Find where the given text appears and provide that cell's center as [X, Y] coordinate. 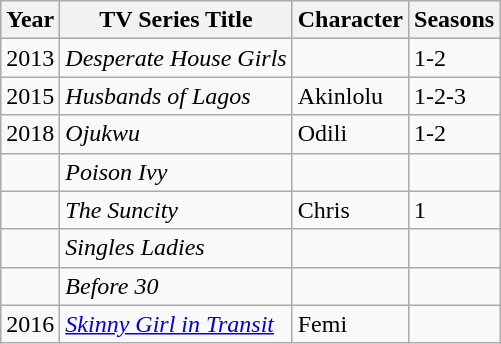
2015 [30, 96]
1-2-3 [454, 96]
Odili [350, 134]
1 [454, 210]
2016 [30, 324]
Year [30, 20]
Femi [350, 324]
Character [350, 20]
Akinlolu [350, 96]
Seasons [454, 20]
2018 [30, 134]
Ojukwu [176, 134]
Husbands of Lagos [176, 96]
Poison Ivy [176, 172]
Chris [350, 210]
Desperate House Girls [176, 58]
The Suncity [176, 210]
2013 [30, 58]
Singles Ladies [176, 248]
TV Series Title [176, 20]
Before 30 [176, 286]
Skinny Girl in Transit [176, 324]
